Find where the given text appears and provide that cell's center as (x, y) coordinate. 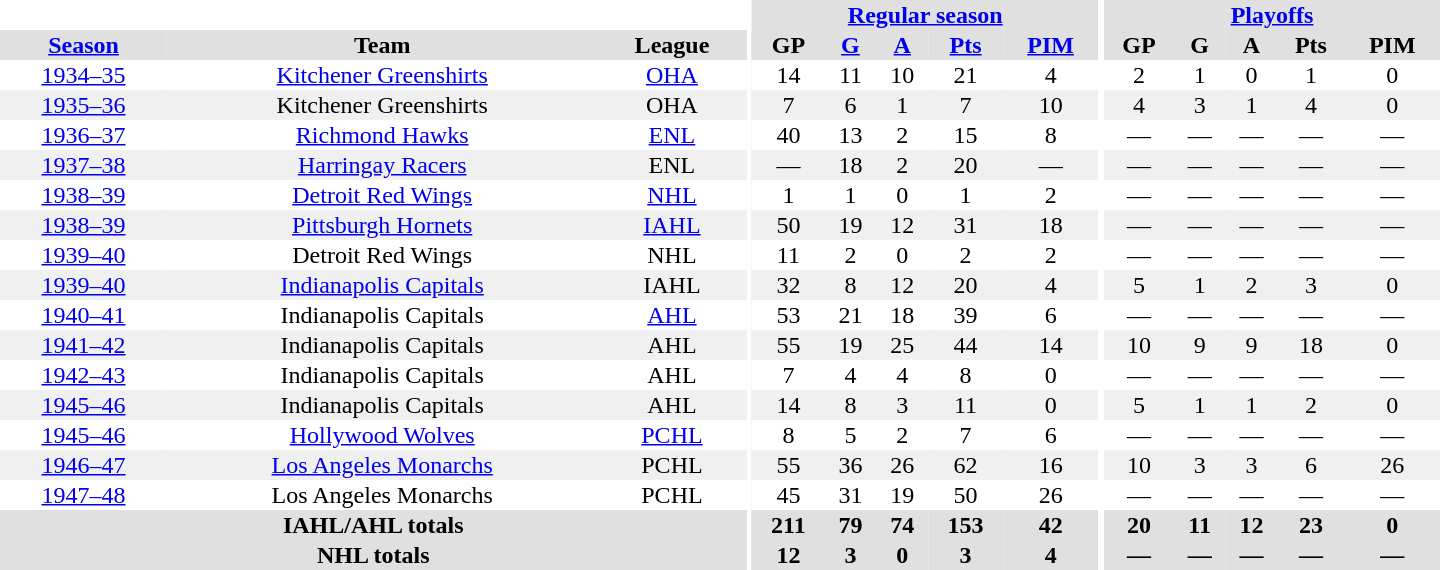
Season (84, 45)
44 (966, 345)
32 (788, 285)
39 (966, 315)
1947–48 (84, 495)
1946–47 (84, 465)
15 (966, 135)
45 (788, 495)
1934–35 (84, 75)
1941–42 (84, 345)
1937–38 (84, 165)
NHL totals (373, 555)
Regular season (925, 15)
13 (851, 135)
Richmond Hawks (382, 135)
74 (902, 525)
23 (1310, 525)
1935–36 (84, 105)
42 (1050, 525)
1940–41 (84, 315)
1942–43 (84, 375)
16 (1050, 465)
Playoffs (1272, 15)
Harringay Racers (382, 165)
79 (851, 525)
62 (966, 465)
IAHL/AHL totals (373, 525)
1936–37 (84, 135)
40 (788, 135)
Pittsburgh Hornets (382, 225)
53 (788, 315)
25 (902, 345)
Team (382, 45)
153 (966, 525)
211 (788, 525)
League (672, 45)
Hollywood Wolves (382, 435)
36 (851, 465)
